Find where the given text appears and provide that cell's center as [x, y] coordinate. 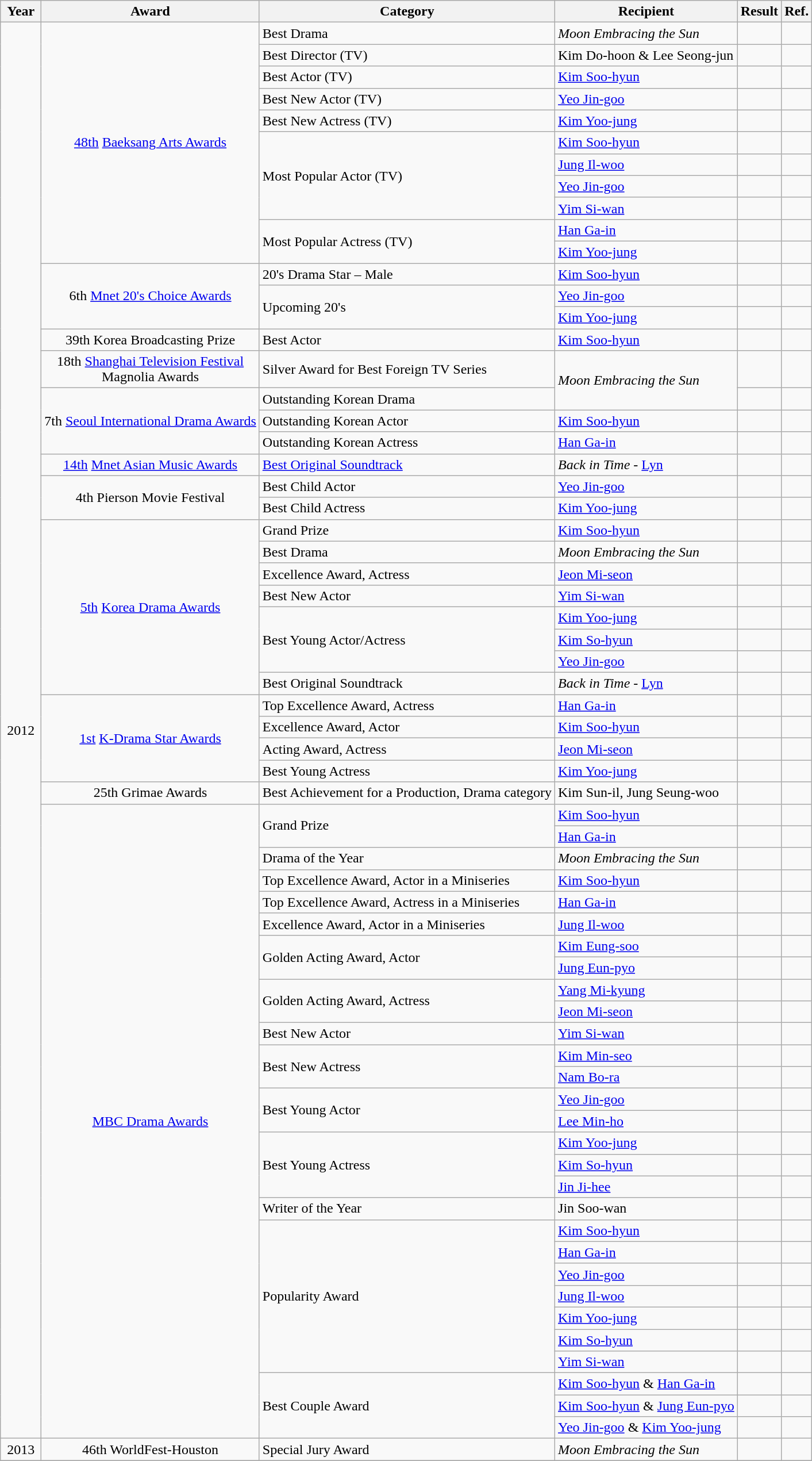
Excellence Award, Actor in a Miniseries [407, 924]
Acting Award, Actress [407, 749]
Yang Mi-kyung [646, 990]
Most Popular Actor (TV) [407, 175]
25th Grimae Awards [151, 793]
MBC Drama Awards [151, 1121]
Jung Eun-pyo [646, 968]
Outstanding Korean Actress [407, 443]
Best Actor (TV) [407, 77]
Category [407, 11]
Award [151, 11]
Kim Do-hoon & Lee Seong-jun [646, 55]
Best Child Actress [407, 508]
2012 [21, 730]
20's Drama Star – Male [407, 274]
Top Excellence Award, Actress [407, 705]
Yeo Jin-goo & Kim Yoo-jung [646, 1428]
Upcoming 20's [407, 307]
1st K-Drama Star Awards [151, 738]
Best Young Actor [407, 1110]
Kim Min-seo [646, 1056]
Popularity Award [407, 1296]
Writer of the Year [407, 1209]
Silver Award for Best Foreign TV Series [407, 369]
Golden Acting Award, Actor [407, 957]
Top Excellence Award, Actor in a Miniseries [407, 880]
Ref. [796, 11]
Golden Acting Award, Actress [407, 1000]
5th Korea Drama Awards [151, 607]
Best New Actor (TV) [407, 99]
Best New Actress (TV) [407, 121]
Most Popular Actress (TV) [407, 241]
Year [21, 11]
39th Korea Broadcasting Prize [151, 340]
14th Mnet Asian Music Awards [151, 465]
Outstanding Korean Drama [407, 399]
Lee Min-ho [646, 1121]
Jin Soo-wan [646, 1209]
Excellence Award, Actor [407, 727]
Best Child Actor [407, 486]
48th Baeksang Arts Awards [151, 143]
Special Jury Award [407, 1450]
Drama of the Year [407, 858]
4th Pierson Movie Festival [151, 497]
Outstanding Korean Actor [407, 421]
Result [759, 11]
2013 [21, 1450]
18th Shanghai Television FestivalMagnolia Awards [151, 369]
46th WorldFest-Houston [151, 1450]
Kim Soo-hyun & Jung Eun-pyo [646, 1406]
Recipient [646, 11]
Kim Soo-hyun & Han Ga-in [646, 1384]
Best Director (TV) [407, 55]
Kim Sun-il, Jung Seung-woo [646, 793]
Best Achievement for a Production, Drama category [407, 793]
Jin Ji-hee [646, 1187]
7th Seoul International Drama Awards [151, 421]
Top Excellence Award, Actress in a Miniseries [407, 902]
Nam Bo-ra [646, 1077]
Best New Actress [407, 1067]
6th Mnet 20's Choice Awards [151, 296]
Best Young Actor/Actress [407, 639]
Best Couple Award [407, 1406]
Excellence Award, Actress [407, 574]
Kim Eung-soo [646, 946]
Best Actor [407, 340]
